Find where the given text appears and provide that cell's center as [X, Y] coordinate. 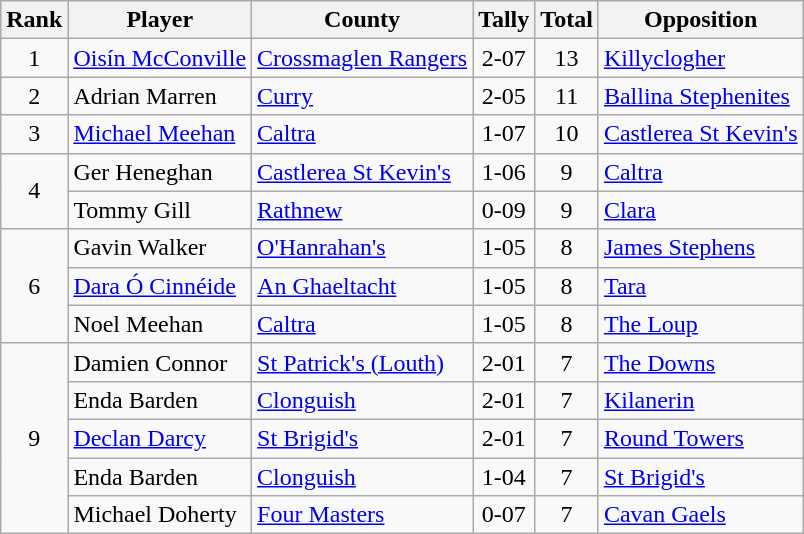
The Loup [700, 324]
13 [567, 58]
Oisín McConville [160, 58]
Noel Meehan [160, 324]
0-07 [504, 515]
St Patrick's (Louth) [362, 362]
Rank [34, 20]
Tommy Gill [160, 210]
0-09 [504, 210]
1-07 [504, 134]
Tally [504, 20]
Damien Connor [160, 362]
Ballina Stephenites [700, 96]
Dara Ó Cinnéide [160, 286]
Cavan Gaels [700, 515]
11 [567, 96]
O'Hanrahan's [362, 248]
Curry [362, 96]
Four Masters [362, 515]
1-04 [504, 477]
Player [160, 20]
Kilanerin [700, 400]
Rathnew [362, 210]
Tara [700, 286]
Crossmaglen Rangers [362, 58]
Michael Doherty [160, 515]
1-06 [504, 172]
3 [34, 134]
6 [34, 286]
Adrian Marren [160, 96]
Opposition [700, 20]
County [362, 20]
Killyclogher [700, 58]
Gavin Walker [160, 248]
2-05 [504, 96]
Total [567, 20]
Clara [700, 210]
1 [34, 58]
10 [567, 134]
Round Towers [700, 438]
The Downs [700, 362]
Declan Darcy [160, 438]
Ger Heneghan [160, 172]
Michael Meehan [160, 134]
2 [34, 96]
An Ghaeltacht [362, 286]
4 [34, 191]
James Stephens [700, 248]
2-07 [504, 58]
